Locate the cell with the specified text and output its [x, y] center coordinate. 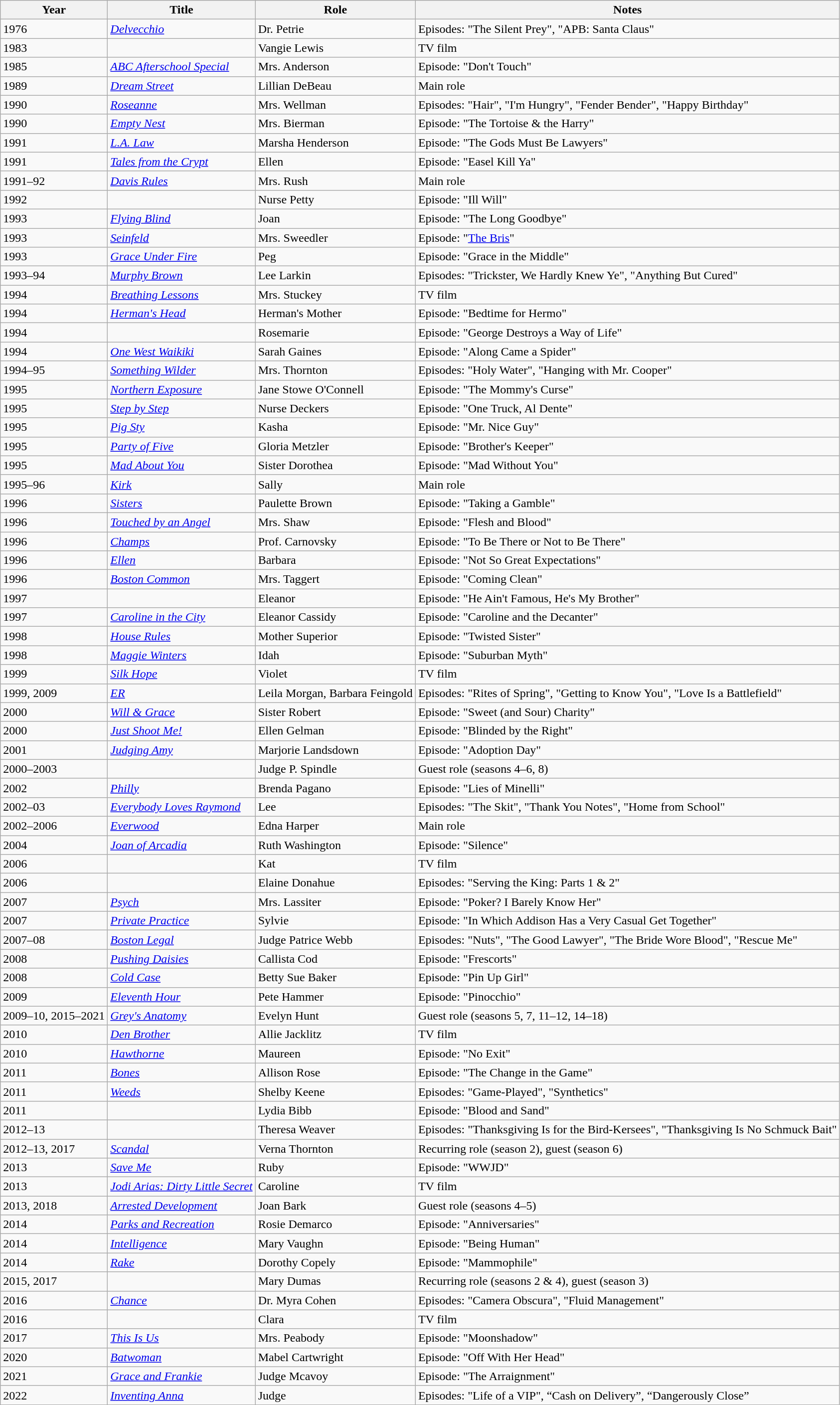
Grace and Frankie [181, 1376]
Save Me [181, 1168]
Episode: "George Destroys a Way of Life" [627, 333]
This Is Us [181, 1338]
Episode: "Blood and Sand" [627, 1110]
Dream Street [181, 86]
Something Wilder [181, 370]
L.A. Law [181, 143]
Paulette Brown [335, 503]
Notes [627, 10]
Herman's Head [181, 314]
Cold Case [181, 978]
Weeds [181, 1091]
Kasha [335, 427]
Episode: "Adoption Day" [627, 750]
Ruby [335, 1168]
Everybody Loves Raymond [181, 807]
Champs [181, 541]
House Rules [181, 636]
Episode: "Moonshadow" [627, 1338]
Rosemarie [335, 333]
Sylvie [335, 921]
Episode: "The Mommy's Curse" [627, 389]
2001 [54, 750]
Pushing Daisies [181, 959]
1992 [54, 199]
2000–2003 [54, 769]
Episode: "Twisted Sister" [627, 636]
Sister Dorothea [335, 465]
2012–13, 2017 [54, 1148]
Episodes: "Serving the King: Parts 1 & 2" [627, 883]
Episode: "Blinded by the Right" [627, 731]
Dorothy Copely [335, 1262]
Allie Jacklitz [335, 1035]
Mrs. Peabody [335, 1338]
Arrested Development [181, 1206]
Mrs. Rush [335, 180]
Episode: "The Arraignment" [627, 1376]
Maureen [335, 1054]
Episodes: "Game-Played", "Synthetics" [627, 1091]
2004 [54, 845]
Seinfeld [181, 238]
Nurse Deckers [335, 408]
Grey's Anatomy [181, 1016]
Silk Hope [181, 674]
Episodes: "Camera Obscura", "Fluid Management" [627, 1300]
Episode: "He Ain't Famous, He's My Brother" [627, 598]
1999, 2009 [54, 693]
Mrs. Wellman [335, 105]
Sister Robert [335, 712]
Ellen Gelman [335, 731]
Lee [335, 807]
Episode: "Lies of Minelli" [627, 788]
Guest role (seasons 4–5) [627, 1206]
Episode: "No Exit" [627, 1054]
Episodes: "Trickster, We Hardly Knew Ye", "Anything But Cured" [627, 276]
Just Shoot Me! [181, 731]
Murphy Brown [181, 276]
Episode: "Being Human" [627, 1243]
Joan [335, 218]
2009 [54, 997]
Judge Patrice Webb [335, 940]
2002–2006 [54, 826]
2017 [54, 1338]
Joan of Arcadia [181, 845]
Batwoman [181, 1357]
Boston Common [181, 579]
Idah [335, 655]
Marsha Henderson [335, 143]
Parks and Recreation [181, 1225]
Touched by an Angel [181, 522]
Mrs. Thornton [335, 370]
Mrs. Lassiter [335, 902]
Dr. Petrie [335, 29]
Mrs. Sweedler [335, 238]
Callista Cod [335, 959]
1983 [54, 48]
Episode: "Flesh and Blood" [627, 522]
Private Practice [181, 921]
2015, 2017 [54, 1281]
Episode: "Coming Clean" [627, 579]
Delvecchio [181, 29]
Violet [335, 674]
2020 [54, 1357]
ABC Afterschool Special [181, 67]
2021 [54, 1376]
Caroline [335, 1187]
1994–95 [54, 370]
Episode: "Bedtime for Hermo" [627, 314]
Kat [335, 864]
Eleanor Cassidy [335, 617]
Party of Five [181, 446]
Episodes: "Nuts", "The Good Lawyer", "The Bride Wore Blood", "Rescue Me" [627, 940]
Marjorie Landsdown [335, 750]
Episode: "Poker? I Barely Know Her" [627, 902]
Judge P. Spindle [335, 769]
Eleanor [335, 598]
Peg [335, 257]
Gloria Metzler [335, 446]
Guest role (seasons 5, 7, 11–12, 14–18) [627, 1016]
ER [181, 693]
Flying Blind [181, 218]
Betty Sue Baker [335, 978]
Will & Grace [181, 712]
Mrs. Taggert [335, 579]
Recurring role (season 2), guest (season 6) [627, 1148]
1976 [54, 29]
Judging Amy [181, 750]
Vangie Lewis [335, 48]
1985 [54, 67]
Eleventh Hour [181, 997]
Episode: "Suburban Myth" [627, 655]
Ruth Washington [335, 845]
Brenda Pagano [335, 788]
Inventing Anna [181, 1395]
Mrs. Stuckey [335, 295]
Episode: "Anniversaries" [627, 1225]
2022 [54, 1395]
Episode: "Along Came a Spider" [627, 351]
Episode: "WWJD" [627, 1168]
Chance [181, 1300]
Kirk [181, 484]
Episode: "The Change in the Game" [627, 1072]
Episode: "The Bris" [627, 238]
Episode: "Off With Her Head" [627, 1357]
Episode: "To Be There or Not to Be There" [627, 541]
Allison Rose [335, 1072]
Episodes: "Life of a VIP", “Cash on Delivery”, “Dangerously Close” [627, 1395]
Episodes: "Thanksgiving Is for the Bird-Kersees", "Thanksgiving Is No Schmuck Bait" [627, 1129]
Episode: "Taking a Gamble" [627, 503]
Mary Dumas [335, 1281]
2009–10, 2015–2021 [54, 1016]
Episodes: "Holy Water", "Hanging with Mr. Cooper" [627, 370]
Lydia Bibb [335, 1110]
Empty Nest [181, 124]
Nurse Petty [335, 199]
1991–92 [54, 180]
Jodi Arias: Dirty Little Secret [181, 1187]
2013, 2018 [54, 1206]
Roseanne [181, 105]
Tales from the Crypt [181, 162]
Sarah Gaines [335, 351]
Joan Bark [335, 1206]
Episode: "Easel Kill Ya" [627, 162]
Role [335, 10]
Mrs. Shaw [335, 522]
Caroline in the City [181, 617]
Episode: "Ill Will" [627, 199]
Edna Harper [335, 826]
2002 [54, 788]
Jane Stowe O'Connell [335, 389]
Episodes: "Rites of Spring", "Getting to Know You", "Love Is a Battlefield" [627, 693]
Boston Legal [181, 940]
Intelligence [181, 1243]
Episode: "Brother's Keeper" [627, 446]
Mary Vaughn [335, 1243]
Scandal [181, 1148]
Sally [335, 484]
Theresa Weaver [335, 1129]
Davis Rules [181, 180]
Episode: "The Tortoise & the Harry" [627, 124]
Episodes: "Hair", "I'm Hungry", "Fender Bender", "Happy Birthday" [627, 105]
Lillian DeBeau [335, 86]
Episode: "One Truck, Al Dente" [627, 408]
Mrs. Anderson [335, 67]
Breathing Lessons [181, 295]
Episodes: "The Skit", "Thank You Notes", "Home from School" [627, 807]
Episode: "Not So Great Expectations" [627, 560]
Recurring role (seasons 2 & 4), guest (season 3) [627, 1281]
Barbara [335, 560]
Pig Sty [181, 427]
Lee Larkin [335, 276]
Step by Step [181, 408]
Episode: "Frescorts" [627, 959]
Episode: "Pin Up Girl" [627, 978]
Mabel Cartwright [335, 1357]
2007–08 [54, 940]
Northern Exposure [181, 389]
Verna Thornton [335, 1148]
Leila Morgan, Barbara Feingold [335, 693]
Dr. Myra Cohen [335, 1300]
1995–96 [54, 484]
Episode: "Pinocchio" [627, 997]
Rosie Demarco [335, 1225]
Episode: "Mr. Nice Guy" [627, 427]
Episode: "The Long Goodbye" [627, 218]
Herman's Mother [335, 314]
Den Brother [181, 1035]
2012–13 [54, 1129]
Judge [335, 1395]
Episode: "In Which Addison Has a Very Casual Get Together" [627, 921]
Episode: "The Gods Must Be Lawyers" [627, 143]
Elaine Donahue [335, 883]
Episodes: "The Silent Prey", "APB: Santa Claus" [627, 29]
Episode: "Grace in the Middle" [627, 257]
1989 [54, 86]
Philly [181, 788]
One West Waikiki [181, 351]
Year [54, 10]
Guest role (seasons 4–6, 8) [627, 769]
Prof. Carnovsky [335, 541]
Episode: "Don't Touch" [627, 67]
Pete Hammer [335, 997]
Mrs. Bierman [335, 124]
1993–94 [54, 276]
Everwood [181, 826]
Sisters [181, 503]
Mad About You [181, 465]
Psych [181, 902]
Episode: "Caroline and the Decanter" [627, 617]
Episode: "Sweet (and Sour) Charity" [627, 712]
Evelyn Hunt [335, 1016]
Episode: "Silence" [627, 845]
Hawthorne [181, 1054]
Clara [335, 1319]
Episode: "Mammophile" [627, 1262]
1999 [54, 674]
Judge Mcavoy [335, 1376]
Bones [181, 1072]
Rake [181, 1262]
2002–03 [54, 807]
Mother Superior [335, 636]
Maggie Winters [181, 655]
Episode: "Mad Without You" [627, 465]
Grace Under Fire [181, 257]
Shelby Keene [335, 1091]
Title [181, 10]
